Provide the [X, Y] coordinate of the cell's center where the given text is located.  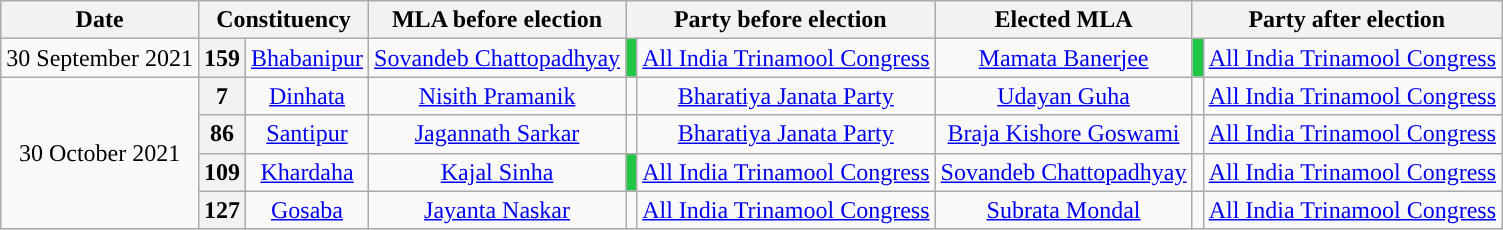
Subrata Mondal [1064, 210]
Constituency [283, 20]
Party before election [780, 20]
Kajal Sinha [498, 172]
Santipur [308, 134]
Jagannath Sarkar [498, 134]
159 [222, 58]
Jayanta Naskar [498, 210]
109 [222, 172]
Khardaha [308, 172]
Bhabanipur [308, 58]
Braja Kishore Goswami [1064, 134]
Party after election [1346, 20]
127 [222, 210]
30 October 2021 [100, 153]
7 [222, 96]
Dinhata [308, 96]
Mamata Banerjee [1064, 58]
Date [100, 20]
86 [222, 134]
MLA before election [498, 20]
Elected MLA [1064, 20]
Gosaba [308, 210]
30 September 2021 [100, 58]
Nisith Pramanik [498, 96]
Udayan Guha [1064, 96]
